Find where the given text appears and provide that cell's center as (X, Y) coordinate. 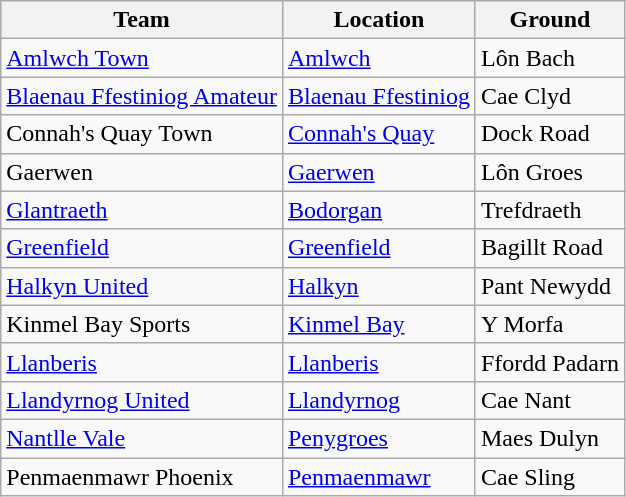
Amlwch (378, 58)
Connah's Quay Town (142, 134)
Blaenau Ffestiniog (378, 96)
Halkyn United (142, 286)
Connah's Quay (378, 134)
Ffordd Padarn (550, 362)
Kinmel Bay (378, 324)
Cae Sling (550, 477)
Bagillt Road (550, 248)
Pant Newydd (550, 286)
Lôn Groes (550, 172)
Penmaenmawr (378, 477)
Glantraeth (142, 210)
Blaenau Ffestiniog Amateur (142, 96)
Llandyrnog United (142, 400)
Bodorgan (378, 210)
Penygroes (378, 438)
Location (378, 20)
Maes Dulyn (550, 438)
Penmaenmawr Phoenix (142, 477)
Trefdraeth (550, 210)
Cae Nant (550, 400)
Lôn Bach (550, 58)
Y Morfa (550, 324)
Nantlle Vale (142, 438)
Halkyn (378, 286)
Llandyrnog (378, 400)
Amlwch Town (142, 58)
Team (142, 20)
Ground (550, 20)
Dock Road (550, 134)
Cae Clyd (550, 96)
Kinmel Bay Sports (142, 324)
